Scan for the cell matching the given text and deliver its [X, Y] coordinate at center. 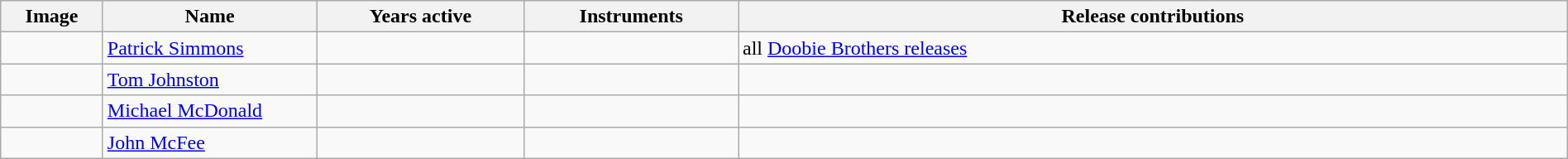
Release contributions [1153, 17]
Patrick Simmons [210, 48]
Michael McDonald [210, 111]
Image [52, 17]
John McFee [210, 142]
Tom Johnston [210, 79]
Years active [420, 17]
Instruments [632, 17]
all Doobie Brothers releases [1153, 48]
Name [210, 17]
